For the text-containing cell, return its midpoint in [x, y] coordinate format. 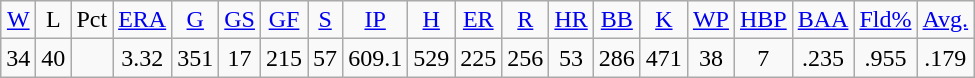
17 [240, 58]
BB [616, 20]
Fld% [886, 20]
Avg. [946, 20]
L [54, 20]
S [326, 20]
GS [240, 20]
40 [54, 58]
W [18, 20]
ER [478, 20]
IP [376, 20]
WP [710, 20]
7 [763, 58]
609.1 [376, 58]
GF [284, 20]
G [196, 20]
256 [526, 58]
53 [571, 58]
34 [18, 58]
351 [196, 58]
.955 [886, 58]
ERA [142, 20]
H [432, 20]
215 [284, 58]
529 [432, 58]
57 [326, 58]
471 [664, 58]
K [664, 20]
225 [478, 58]
Pct [92, 20]
HBP [763, 20]
BAA [823, 20]
.235 [823, 58]
3.32 [142, 58]
286 [616, 58]
38 [710, 58]
R [526, 20]
.179 [946, 58]
HR [571, 20]
